Return [X, Y] of the center of cell containing provided text 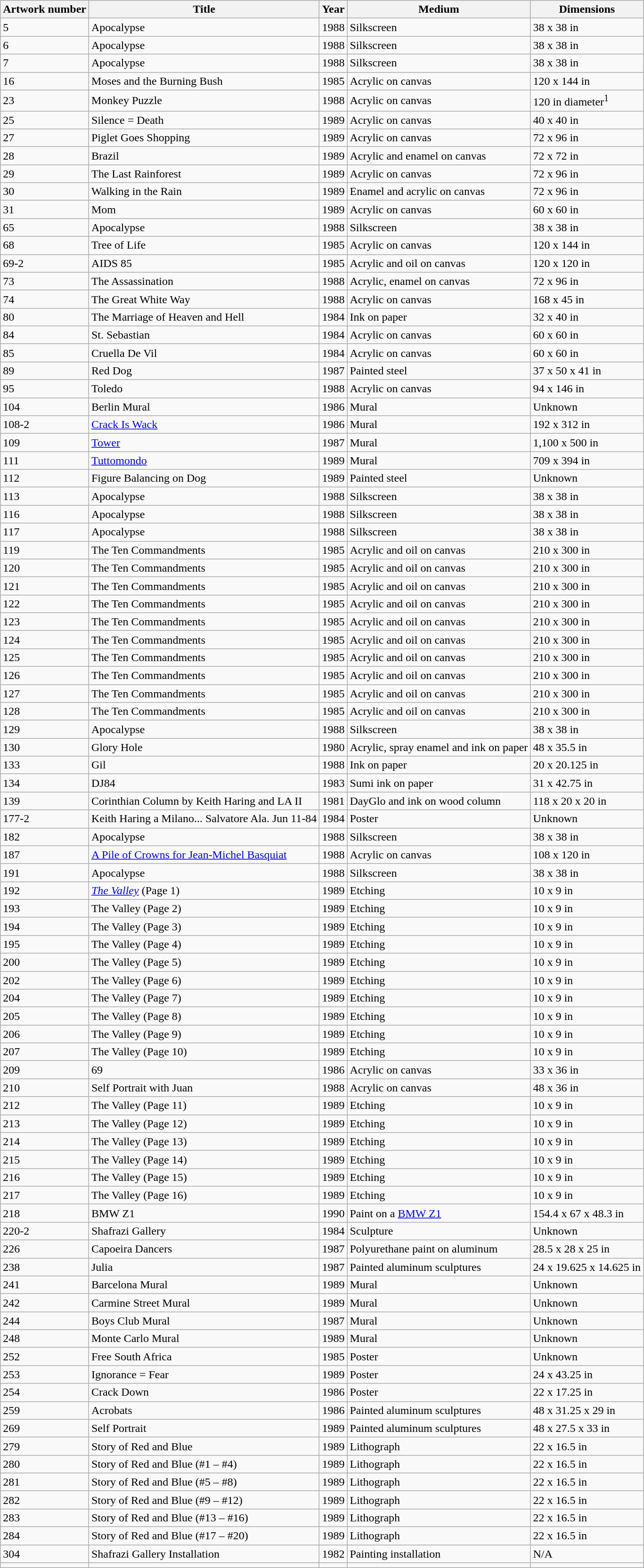
108-2 [45, 425]
154.4 x 67 x 48.3 in [587, 1213]
30 [45, 192]
Mom [204, 210]
220-2 [45, 1231]
120 in diameter1 [587, 101]
214 [45, 1141]
The Valley (Page 7) [204, 998]
16 [45, 81]
Cruella De Vil [204, 353]
118 x 20 x 20 in [587, 801]
129 [45, 729]
Story of Red and Blue [204, 1446]
Corinthian Column by Keith Haring and LA II [204, 801]
1982 [334, 1554]
127 [45, 694]
74 [45, 299]
Self Portrait with Juan [204, 1088]
269 [45, 1428]
48 x 35.5 in [587, 747]
The Assassination [204, 281]
215 [45, 1159]
27 [45, 138]
130 [45, 747]
112 [45, 478]
Tree of Life [204, 245]
28 [45, 156]
187 [45, 855]
209 [45, 1070]
31 [45, 210]
210 [45, 1088]
85 [45, 353]
68 [45, 245]
Glory Hole [204, 747]
205 [45, 1016]
168 x 45 in [587, 299]
The Valley (Page 12) [204, 1123]
Tuttomondo [204, 461]
69 [204, 1070]
213 [45, 1123]
116 [45, 514]
284 [45, 1536]
1,100 x 500 in [587, 443]
65 [45, 227]
Enamel and acrylic on canvas [439, 192]
31 x 42.75 in [587, 783]
The Valley (Page 11) [204, 1106]
Barcelona Mural [204, 1285]
69-2 [45, 263]
7 [45, 63]
6 [45, 45]
182 [45, 837]
The Valley (Page 5) [204, 962]
126 [45, 676]
Year [334, 9]
Gil [204, 765]
280 [45, 1464]
281 [45, 1482]
Story of Red and Blue (#1 – #4) [204, 1464]
192 [45, 890]
St. Sebastian [204, 335]
123 [45, 622]
Shafrazi Gallery Installation [204, 1554]
The Valley (Page 1) [204, 890]
Shafrazi Gallery [204, 1231]
33 x 36 in [587, 1070]
279 [45, 1446]
238 [45, 1267]
139 [45, 801]
32 x 40 in [587, 317]
Tower [204, 443]
A Pile of Crowns for Jean-Michel Basquiat [204, 855]
Walking in the Rain [204, 192]
212 [45, 1106]
Sumi ink on paper [439, 783]
Acrobats [204, 1410]
121 [45, 586]
119 [45, 550]
The Marriage of Heaven and Hell [204, 317]
Polyurethane paint on aluminum [439, 1249]
Acrylic and enamel on canvas [439, 156]
128 [45, 711]
94 x 146 in [587, 389]
Story of Red and Blue (#17 – #20) [204, 1536]
226 [45, 1249]
BMW Z1 [204, 1213]
The Valley (Page 14) [204, 1159]
125 [45, 657]
The Valley (Page 4) [204, 944]
217 [45, 1195]
22 x 17.25 in [587, 1392]
Carmine Street Mural [204, 1303]
The Valley (Page 2) [204, 908]
133 [45, 765]
204 [45, 998]
28.5 x 28 x 25 in [587, 1249]
241 [45, 1285]
304 [45, 1554]
177-2 [45, 819]
The Valley (Page 10) [204, 1052]
216 [45, 1177]
Boys Club Mural [204, 1321]
1981 [334, 801]
Story of Red and Blue (#9 – #12) [204, 1500]
The Valley (Page 15) [204, 1177]
95 [45, 389]
117 [45, 532]
The Valley (Page 6) [204, 980]
20 x 20.125 in [587, 765]
DJ84 [204, 783]
192 x 312 in [587, 425]
709 x 394 in [587, 461]
109 [45, 443]
1983 [334, 783]
Brazil [204, 156]
The Last Rainforest [204, 174]
120 [45, 568]
134 [45, 783]
Keith Haring a Milano... Salvatore Ala. Jun 11-84 [204, 819]
Dimensions [587, 9]
5 [45, 27]
29 [45, 174]
73 [45, 281]
Free South Africa [204, 1357]
24 x 19.625 x 14.625 in [587, 1267]
Moses and the Burning Bush [204, 81]
Red Dog [204, 371]
Medium [439, 9]
1980 [334, 747]
Self Portrait [204, 1428]
113 [45, 496]
104 [45, 407]
252 [45, 1357]
Berlin Mural [204, 407]
DayGlo and ink on wood column [439, 801]
The Valley (Page 13) [204, 1141]
Piglet Goes Shopping [204, 138]
259 [45, 1410]
24 x 43.25 in [587, 1374]
37 x 50 x 41 in [587, 371]
Story of Red and Blue (#13 – #16) [204, 1518]
111 [45, 461]
48 x 27.5 x 33 in [587, 1428]
AIDS 85 [204, 263]
Painting installation [439, 1554]
Story of Red and Blue (#5 – #8) [204, 1482]
191 [45, 873]
40 x 40 in [587, 120]
202 [45, 980]
48 x 36 in [587, 1088]
Toledo [204, 389]
195 [45, 944]
23 [45, 101]
Monkey Puzzle [204, 101]
207 [45, 1052]
80 [45, 317]
Acrylic, spray enamel and ink on paper [439, 747]
218 [45, 1213]
Crack Down [204, 1392]
Ignorance = Fear [204, 1374]
Sculpture [439, 1231]
84 [45, 335]
89 [45, 371]
108 x 120 in [587, 855]
Monte Carlo Mural [204, 1339]
242 [45, 1303]
206 [45, 1034]
1990 [334, 1213]
254 [45, 1392]
Julia [204, 1267]
Title [204, 9]
120 x 120 in [587, 263]
48 x 31.25 x 29 in [587, 1410]
Figure Balancing on Dog [204, 478]
194 [45, 926]
282 [45, 1500]
The Great White Way [204, 299]
122 [45, 604]
253 [45, 1374]
124 [45, 639]
Acrylic, enamel on canvas [439, 281]
248 [45, 1339]
283 [45, 1518]
The Valley (Page 9) [204, 1034]
Paint on a BMW Z1 [439, 1213]
193 [45, 908]
The Valley (Page 16) [204, 1195]
Crack Is Wack [204, 425]
The Valley (Page 8) [204, 1016]
200 [45, 962]
Capoeira Dancers [204, 1249]
The Valley (Page 3) [204, 926]
72 x 72 in [587, 156]
Artwork number [45, 9]
Silence = Death [204, 120]
244 [45, 1321]
25 [45, 120]
N/A [587, 1554]
